Search for the cell housing the specified text and yield its (X, Y) center coordinate. 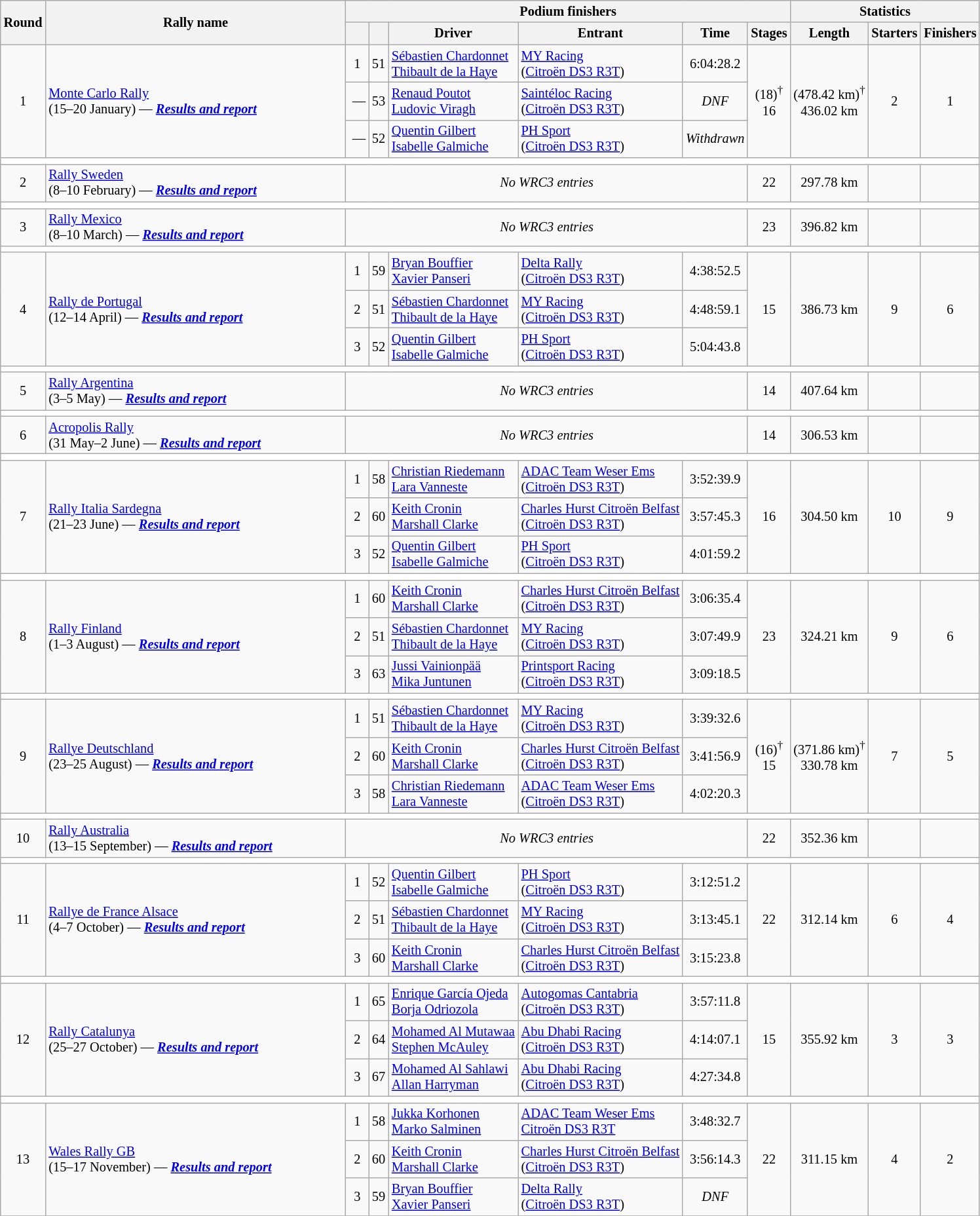
355.92 km (829, 1039)
311.15 km (829, 1160)
352.36 km (829, 838)
Withdrawn (715, 139)
12 (24, 1039)
Statistics (884, 11)
324.21 km (829, 637)
3:13:45.1 (715, 920)
67 (379, 1077)
Stages (769, 33)
3:07:49.9 (715, 636)
3:06:35.4 (715, 599)
3:57:11.8 (715, 1002)
Rally Italia Sardegna(21–23 June) — Results and report (195, 516)
5:04:43.8 (715, 347)
Printsport Racing (Citroën DS3 R3T) (600, 674)
13 (24, 1160)
4:27:34.8 (715, 1077)
Acropolis Rally(31 May–2 June) — Results and report (195, 435)
407.64 km (829, 391)
304.50 km (829, 516)
Podium finishers (569, 11)
4:14:07.1 (715, 1040)
306.53 km (829, 435)
3:52:39.9 (715, 479)
Rally Argentina(3–5 May) — Results and report (195, 391)
386.73 km (829, 309)
3:15:23.8 (715, 958)
Rally Australia(13–15 September) — Results and report (195, 838)
ADAC Team Weser Ems Citroën DS3 R3T (600, 1122)
Rally Mexico(8–10 March) — Results and report (195, 227)
3:12:51.2 (715, 882)
Entrant (600, 33)
Rallye de France Alsace(4–7 October) — Results and report (195, 920)
Mohamed Al Sahlawi Allan Harryman (453, 1077)
Enrique García Ojeda Borja Odriozola (453, 1002)
Saintéloc Racing (Citroën DS3 R3T) (600, 101)
Wales Rally GB(15–17 November) — Results and report (195, 1160)
53 (379, 101)
Driver (453, 33)
Rallye Deutschland(23–25 August) — Results and report (195, 756)
64 (379, 1040)
3:48:32.7 (715, 1122)
Rally Catalunya(25–27 October) — Results and report (195, 1039)
Renaud Poutot Ludovic Viragh (453, 101)
297.78 km (829, 183)
(16)†15 (769, 756)
Rally de Portugal(12–14 April) — Results and report (195, 309)
3:56:14.3 (715, 1159)
396.82 km (829, 227)
6:04:28.2 (715, 64)
4:38:52.5 (715, 271)
4:48:59.1 (715, 309)
Round (24, 22)
3:09:18.5 (715, 674)
Starters (894, 33)
8 (24, 637)
11 (24, 920)
Autogomas Cantabria (Citroën DS3 R3T) (600, 1002)
Jussi Vainionpää Mika Juntunen (453, 674)
63 (379, 674)
312.14 km (829, 920)
Time (715, 33)
Finishers (950, 33)
16 (769, 516)
3:41:56.9 (715, 756)
4:01:59.2 (715, 554)
(18)†16 (769, 101)
Rally Finland(1–3 August) — Results and report (195, 637)
3:39:32.6 (715, 718)
Rally Sweden(8–10 February) — Results and report (195, 183)
Mohamed Al Mutawaa Stephen McAuley (453, 1040)
65 (379, 1002)
Jukka Korhonen Marko Salminen (453, 1122)
Monte Carlo Rally(15–20 January) — Results and report (195, 101)
Length (829, 33)
3:57:45.3 (715, 517)
4:02:20.3 (715, 794)
(371.86 km)†330.78 km (829, 756)
(478.42 km)†436.02 km (829, 101)
Rally name (195, 22)
